For the text-containing cell, return its midpoint in [x, y] coordinate format. 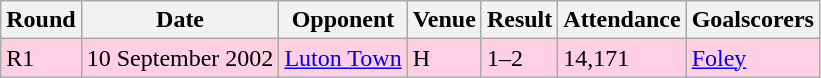
Attendance [622, 20]
H [444, 58]
R1 [41, 58]
14,171 [622, 58]
Foley [752, 58]
Date [180, 20]
Goalscorers [752, 20]
Round [41, 20]
Luton Town [343, 58]
Result [519, 20]
10 September 2002 [180, 58]
Venue [444, 20]
1–2 [519, 58]
Opponent [343, 20]
